Output the [x, y] coordinate of the center of the cell containing the given text.  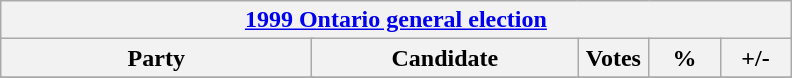
% [684, 58]
Votes [614, 58]
Candidate [445, 58]
1999 Ontario general election [396, 20]
+/- [756, 58]
Party [156, 58]
